Pinpoint the cell where the given text exists, returning its [x, y] midpoint coordinate. 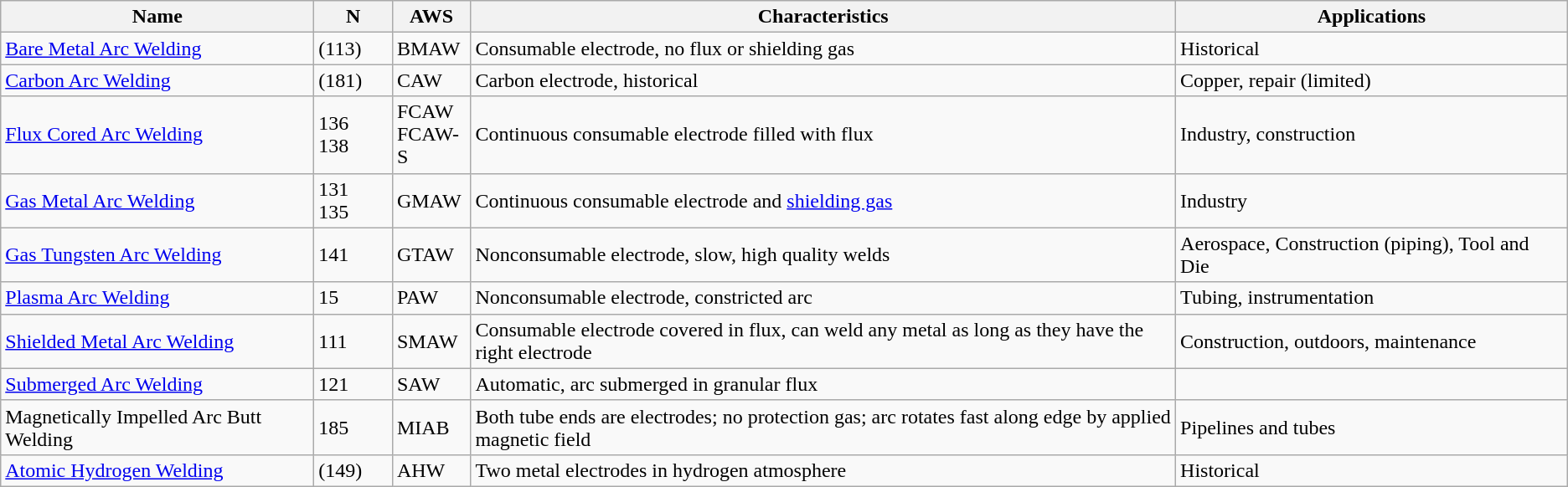
15 [353, 298]
Industry [1372, 201]
141 [353, 254]
Nonconsumable electrode, constricted arc [823, 298]
(113) [353, 49]
Pipelines and tubes [1372, 427]
Continuous consumable electrode and shielding gas [823, 201]
(149) [353, 470]
Both tube ends are electrodes; no protection gas; arc rotates fast along edge by applied magnetic field [823, 427]
136138 [353, 135]
131135 [353, 201]
Atomic Hydrogen Welding [157, 470]
Continuous consumable electrode filled with flux [823, 135]
Consumable electrode, no flux or shielding gas [823, 49]
Magnetically Impelled Arc Butt Welding [157, 427]
AHW [431, 470]
Gas Tungsten Arc Welding [157, 254]
Carbon Arc Welding [157, 80]
Applications [1372, 17]
Shielded Metal Arc Welding [157, 341]
CAW [431, 80]
FCAWFCAW-S [431, 135]
(181) [353, 80]
Plasma Arc Welding [157, 298]
Gas Metal Arc Welding [157, 201]
121 [353, 384]
N [353, 17]
Two metal electrodes in hydrogen atmosphere [823, 470]
Copper, repair (limited) [1372, 80]
Nonconsumable electrode, slow, high quality welds [823, 254]
Construction, outdoors, maintenance [1372, 341]
SMAW [431, 341]
PAW [431, 298]
Submerged Arc Welding [157, 384]
Carbon electrode, historical [823, 80]
Tubing, instrumentation [1372, 298]
GMAW [431, 201]
Name [157, 17]
Bare Metal Arc Welding [157, 49]
Aerospace, Construction (piping), Tool and Die [1372, 254]
SAW [431, 384]
Characteristics [823, 17]
111 [353, 341]
Automatic, arc submerged in granular flux [823, 384]
MIAB [431, 427]
BMAW [431, 49]
Consumable electrode covered in flux, can weld any metal as long as they have the right electrode [823, 341]
AWS [431, 17]
185 [353, 427]
Flux Cored Arc Welding [157, 135]
GTAW [431, 254]
Industry, construction [1372, 135]
